Pinpoint the cell where the given text exists, returning its (X, Y) midpoint coordinate. 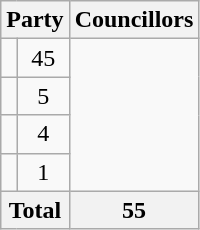
Total (35, 210)
4 (43, 134)
1 (43, 172)
55 (134, 210)
Councillors (134, 20)
5 (43, 96)
Party (35, 20)
45 (43, 58)
